For the text-containing cell, return its midpoint in [X, Y] coordinate format. 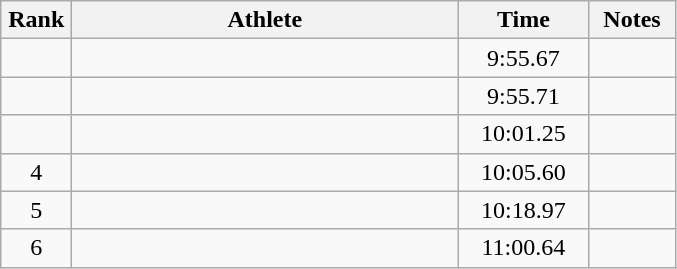
10:18.97 [524, 210]
10:01.25 [524, 134]
9:55.71 [524, 96]
Notes [632, 20]
5 [36, 210]
Athlete [265, 20]
Time [524, 20]
11:00.64 [524, 248]
6 [36, 248]
9:55.67 [524, 58]
4 [36, 172]
10:05.60 [524, 172]
Rank [36, 20]
